Detect which cell encompasses the target text, then output its (X, Y) center coordinate. 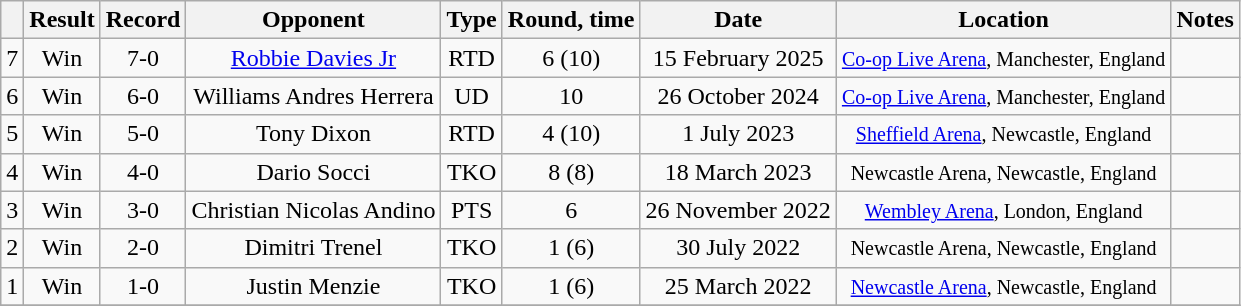
Tony Dixon (314, 134)
26 November 2022 (738, 210)
UD (472, 96)
5 (12, 134)
Robbie Davies Jr (314, 58)
18 March 2023 (738, 172)
10 (571, 96)
4-0 (143, 172)
Dimitri Trenel (314, 248)
2-0 (143, 248)
Result (62, 20)
Notes (1205, 20)
Round, time (571, 20)
30 July 2022 (738, 248)
1-0 (143, 286)
7-0 (143, 58)
25 March 2022 (738, 286)
Date (738, 20)
Williams Andres Herrera (314, 96)
Type (472, 20)
Justin Menzie (314, 286)
26 October 2024 (738, 96)
3 (12, 210)
Location (1003, 20)
Christian Nicolas Andino (314, 210)
8 (8) (571, 172)
Dario Socci (314, 172)
4 (12, 172)
Sheffield Arena, Newcastle, England (1003, 134)
3-0 (143, 210)
6 (10) (571, 58)
Opponent (314, 20)
7 (12, 58)
15 February 2025 (738, 58)
1 (12, 286)
1 July 2023 (738, 134)
6-0 (143, 96)
PTS (472, 210)
4 (10) (571, 134)
2 (12, 248)
Record (143, 20)
Wembley Arena, London, England (1003, 210)
5-0 (143, 134)
